Detect which cell encompasses the target text, then output its (X, Y) center coordinate. 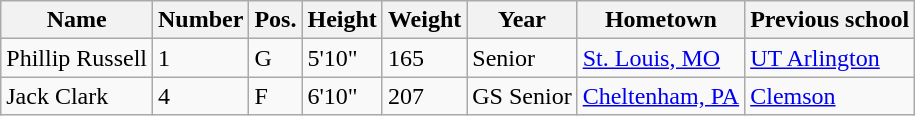
UT Arlington (830, 58)
207 (424, 96)
165 (424, 58)
Pos. (276, 20)
Jack Clark (77, 96)
G (276, 58)
Height (342, 20)
Hometown (661, 20)
Clemson (830, 96)
6'10" (342, 96)
GS Senior (522, 96)
Senior (522, 58)
Phillip Russell (77, 58)
Previous school (830, 20)
4 (201, 96)
Name (77, 20)
Year (522, 20)
1 (201, 58)
St. Louis, MO (661, 58)
F (276, 96)
Weight (424, 20)
5'10" (342, 58)
Cheltenham, PA (661, 96)
Number (201, 20)
